Identify which cell holds the provided text, then report its [x, y] central coordinate. 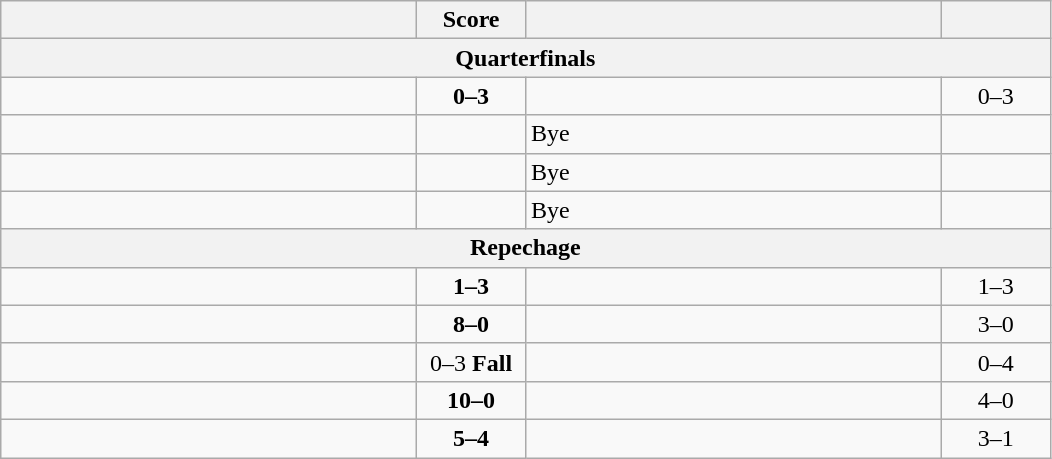
4–0 [996, 400]
0–4 [996, 362]
Quarterfinals [526, 58]
8–0 [472, 324]
Score [472, 20]
Repechage [526, 248]
10–0 [472, 400]
5–4 [472, 438]
0–3 Fall [472, 362]
3–0 [996, 324]
3–1 [996, 438]
